Scan for the cell matching the given text and deliver its [X, Y] coordinate at center. 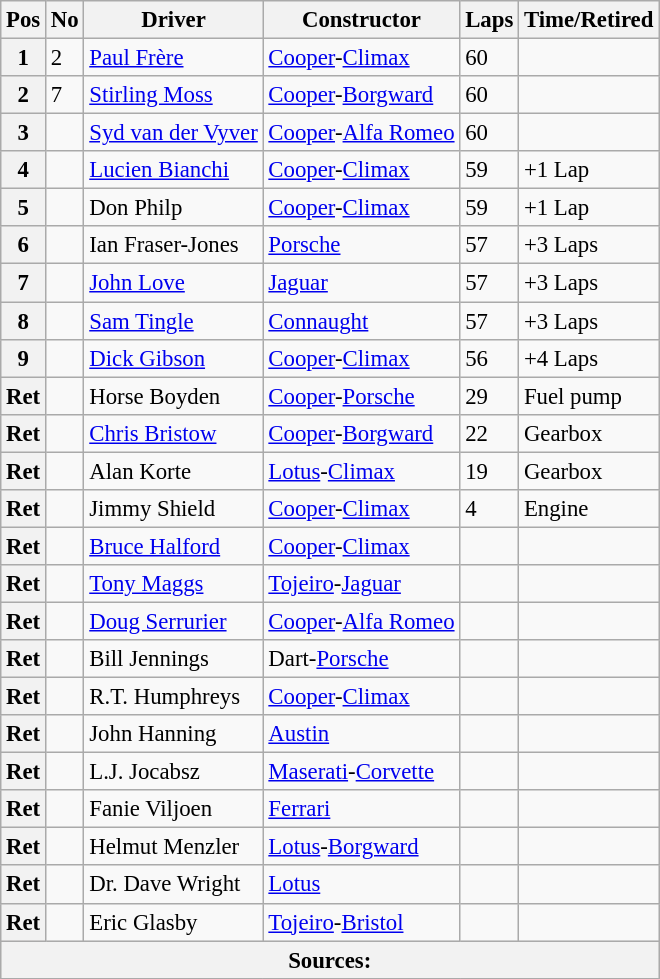
Dart-Porsche [362, 659]
8 [24, 321]
Constructor [362, 20]
Engine [589, 509]
Austin [362, 734]
Ian Fraser-Jones [174, 245]
Laps [490, 20]
Porsche [362, 245]
Eric Glasby [174, 922]
Doug Serrurier [174, 621]
Driver [174, 20]
Lotus-Borgward [362, 847]
Dr. Dave Wright [174, 885]
L.J. Jocabsz [174, 772]
9 [24, 358]
Tojeiro-Jaguar [362, 584]
5 [24, 208]
John Hanning [174, 734]
Don Philp [174, 208]
Ferrari [362, 809]
Bill Jennings [174, 659]
19 [490, 471]
Alan Korte [174, 471]
Pos [24, 20]
1 [24, 58]
Time/Retired [589, 20]
Lotus [362, 885]
56 [490, 358]
Sources: [330, 960]
R.T. Humphreys [174, 697]
Sam Tingle [174, 321]
Lucien Bianchi [174, 170]
Jimmy Shield [174, 509]
+4 Laps [589, 358]
Tojeiro-Bristol [362, 922]
Tony Maggs [174, 584]
Maserati-Corvette [362, 772]
Bruce Halford [174, 546]
22 [490, 433]
John Love [174, 283]
Chris Bristow [174, 433]
29 [490, 396]
Fuel pump [589, 396]
No [65, 20]
Connaught [362, 321]
Helmut Menzler [174, 847]
Lotus-Climax [362, 471]
Cooper-Porsche [362, 396]
Horse Boyden [174, 396]
Fanie Viljoen [174, 809]
Dick Gibson [174, 358]
Syd van der Vyver [174, 133]
3 [24, 133]
6 [24, 245]
Jaguar [362, 283]
Stirling Moss [174, 95]
Paul Frère [174, 58]
